Return [X, Y] of the center of cell containing provided text 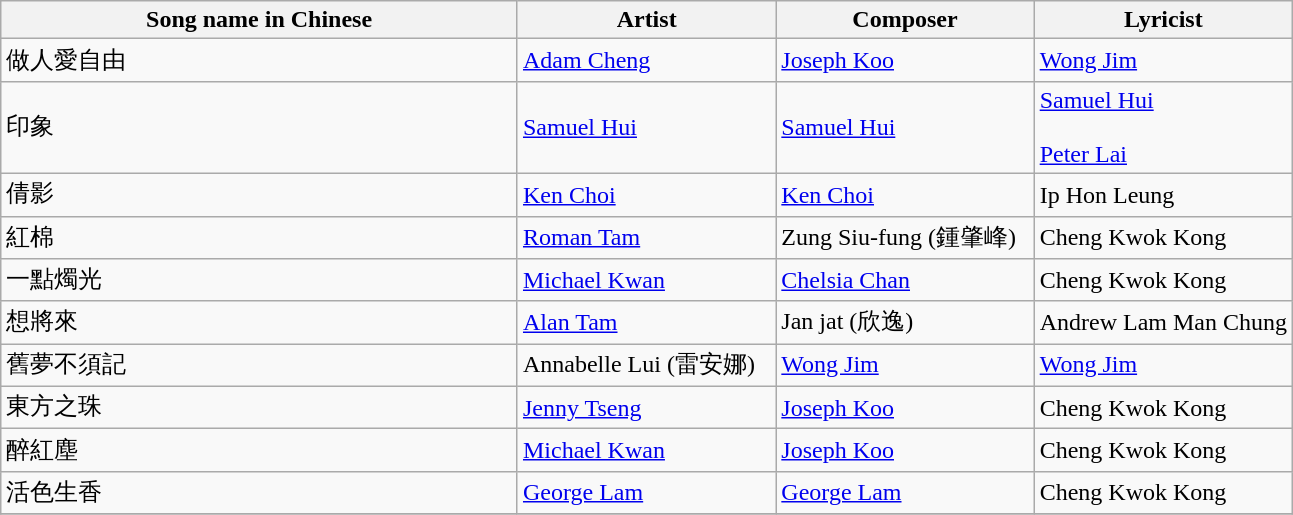
Adam Cheng [646, 60]
做人愛自由 [260, 60]
Annabelle Lui (雷安娜) [646, 366]
活色生香 [260, 492]
印象 [260, 127]
想將來 [260, 322]
紅棉 [260, 238]
Jan jat (欣逸) [905, 322]
Song name in Chinese [260, 20]
Alan Tam [646, 322]
醉紅塵 [260, 450]
Chelsia Chan [905, 280]
Ip Hon Leung [1163, 194]
Jenny Tseng [646, 408]
Roman Tam [646, 238]
Samuel Hui Peter Lai [1163, 127]
倩影 [260, 194]
Andrew Lam Man Chung [1163, 322]
一點燭光 [260, 280]
Lyricist [1163, 20]
Composer [905, 20]
舊夢不須記 [260, 366]
Artist [646, 20]
Zung Siu-fung (鍾肇峰) [905, 238]
東方之珠 [260, 408]
